Capture the cell that displays the provided text and extract its (X, Y) central coordinate. 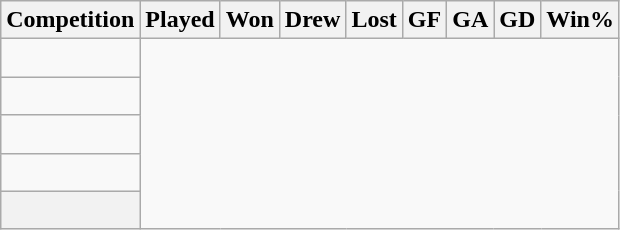
Drew (312, 20)
Lost (374, 20)
Played (180, 20)
Won (250, 20)
GD (518, 20)
Win% (580, 20)
GF (424, 20)
GA (470, 20)
Competition (70, 20)
